Return the [X, Y] coordinate for the center point of the cell that contains the specified text.  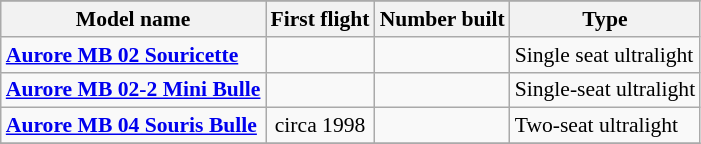
Aurore MB 02-2 Mini Bulle [134, 90]
Model name [134, 19]
Aurore MB 04 Souris Bulle [134, 126]
Type [606, 19]
Single seat ultralight [606, 55]
First flight [320, 19]
Single-seat ultralight [606, 90]
Two-seat ultralight [606, 126]
circa 1998 [320, 126]
Number built [442, 19]
Aurore MB 02 Souricette [134, 55]
